Pinpoint the cell where the given text exists, returning its (x, y) midpoint coordinate. 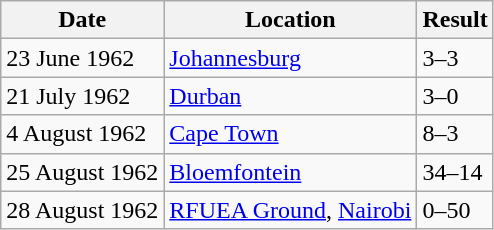
25 August 1962 (82, 172)
Date (82, 20)
Durban (290, 96)
23 June 1962 (82, 58)
0–50 (455, 210)
3–3 (455, 58)
Location (290, 20)
Result (455, 20)
RFUEA Ground, Nairobi (290, 210)
8–3 (455, 134)
3–0 (455, 96)
34–14 (455, 172)
Johannesburg (290, 58)
4 August 1962 (82, 134)
28 August 1962 (82, 210)
Bloemfontein (290, 172)
21 July 1962 (82, 96)
Cape Town (290, 134)
